Identify which cell holds the provided text, then report its (X, Y) central coordinate. 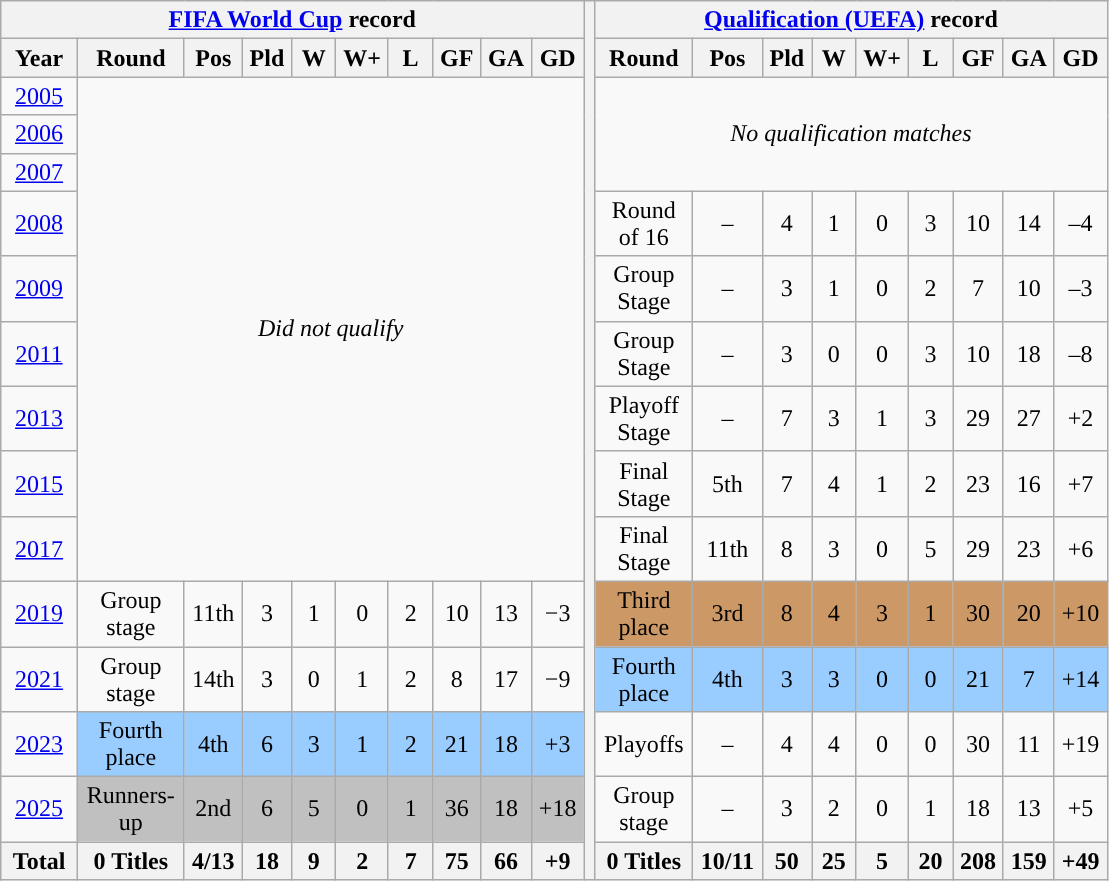
2025 (40, 810)
–8 (1080, 354)
27 (1028, 418)
Runners-up (130, 810)
+49 (1080, 861)
Third place (644, 614)
Round of 16 (644, 224)
2008 (40, 224)
–4 (1080, 224)
17 (506, 678)
2013 (40, 418)
10/11 (728, 861)
2021 (40, 678)
9 (314, 861)
Playoff Stage (644, 418)
+3 (557, 744)
+5 (1080, 810)
16 (1028, 484)
4/13 (213, 861)
Qualification (UEFA) record (851, 20)
208 (978, 861)
Year (40, 58)
14 (1028, 224)
−9 (557, 678)
2007 (40, 172)
75 (457, 861)
2017 (40, 548)
+18 (557, 810)
2023 (40, 744)
Total (40, 861)
159 (1028, 861)
50 (786, 861)
2006 (40, 134)
No qualification matches (851, 134)
2nd (213, 810)
14th (213, 678)
2015 (40, 484)
36 (457, 810)
25 (834, 861)
3rd (728, 614)
+10 (1080, 614)
Playoffs (644, 744)
+2 (1080, 418)
2009 (40, 288)
–3 (1080, 288)
+6 (1080, 548)
66 (506, 861)
2011 (40, 354)
11 (1028, 744)
+14 (1080, 678)
FIFA World Cup record (292, 20)
−3 (557, 614)
+7 (1080, 484)
+19 (1080, 744)
+9 (557, 861)
5th (728, 484)
Did not qualify (330, 330)
2005 (40, 96)
2019 (40, 614)
